Pinpoint the cell where the given text exists, returning its (x, y) midpoint coordinate. 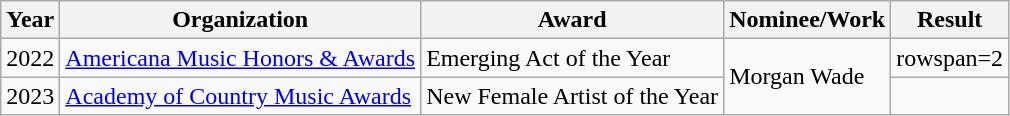
Year (30, 20)
Result (950, 20)
New Female Artist of the Year (572, 96)
Americana Music Honors & Awards (240, 58)
Award (572, 20)
Organization (240, 20)
Morgan Wade (808, 77)
2023 (30, 96)
rowspan=2 (950, 58)
Nominee/Work (808, 20)
Emerging Act of the Year (572, 58)
2022 (30, 58)
Academy of Country Music Awards (240, 96)
